Capture the cell that displays the provided text and extract its [X, Y] central coordinate. 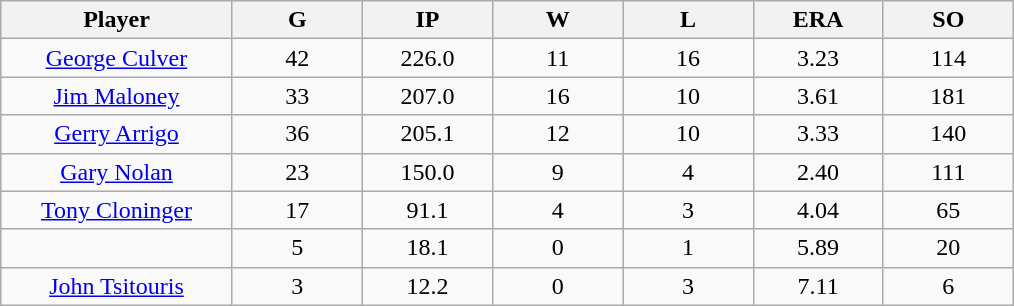
140 [948, 134]
Jim Maloney [116, 96]
SO [948, 20]
226.0 [427, 58]
3.23 [818, 58]
Player [116, 20]
3.61 [818, 96]
12.2 [427, 286]
IP [427, 20]
2.40 [818, 172]
65 [948, 210]
Gary Nolan [116, 172]
3.33 [818, 134]
42 [297, 58]
150.0 [427, 172]
205.1 [427, 134]
G [297, 20]
Tony Cloninger [116, 210]
9 [558, 172]
12 [558, 134]
11 [558, 58]
36 [297, 134]
5 [297, 248]
17 [297, 210]
ERA [818, 20]
1 [688, 248]
181 [948, 96]
23 [297, 172]
20 [948, 248]
111 [948, 172]
5.89 [818, 248]
W [558, 20]
L [688, 20]
114 [948, 58]
18.1 [427, 248]
7.11 [818, 286]
91.1 [427, 210]
4.04 [818, 210]
207.0 [427, 96]
George Culver [116, 58]
John Tsitouris [116, 286]
6 [948, 286]
33 [297, 96]
Gerry Arrigo [116, 134]
